Return [X, Y] of the center of cell containing provided text 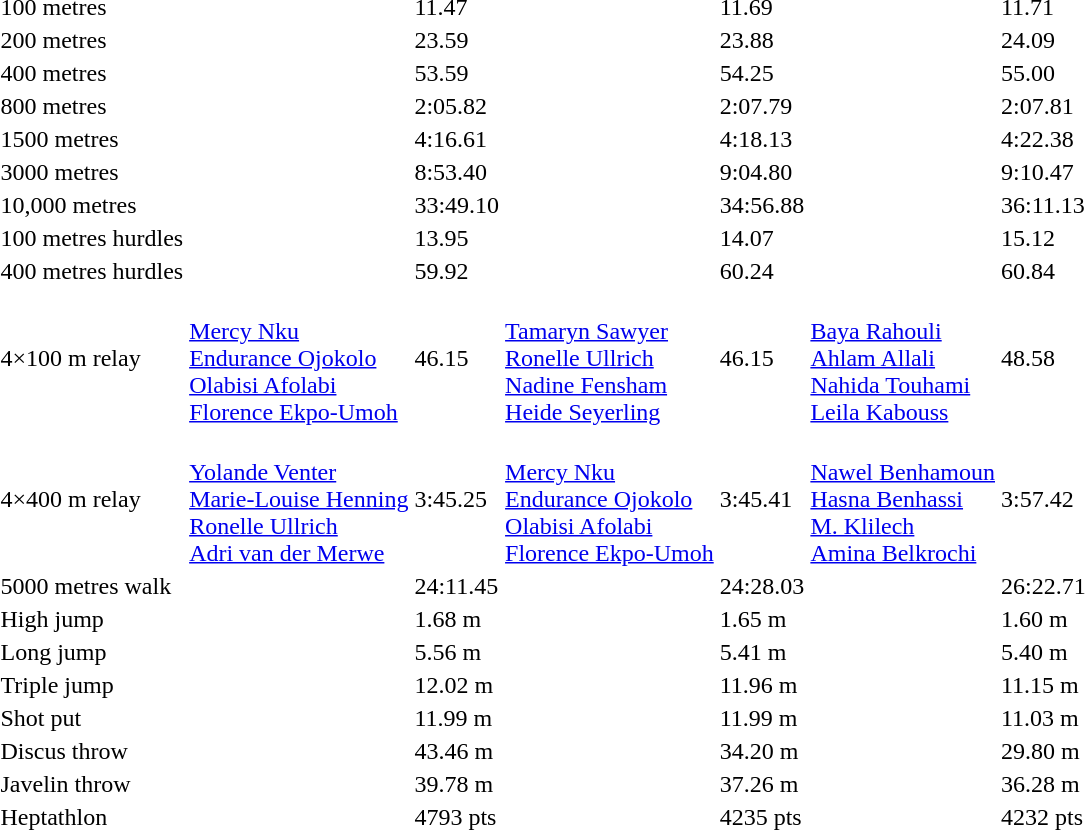
4:16.61 [457, 139]
2:05.82 [457, 106]
53.59 [457, 73]
34.20 m [762, 751]
37.26 m [762, 784]
23.88 [762, 40]
39.78 m [457, 784]
14.07 [762, 238]
23.59 [457, 40]
9:04.80 [762, 172]
24:11.45 [457, 586]
33:49.10 [457, 205]
Yolande VenterMarie-Louise HenningRonelle UllrichAdri van der Merwe [299, 499]
8:53.40 [457, 172]
3:45.41 [762, 499]
24:28.03 [762, 586]
12.02 m [457, 685]
34:56.88 [762, 205]
3:45.25 [457, 499]
2:07.79 [762, 106]
5.41 m [762, 652]
60.24 [762, 271]
59.92 [457, 271]
43.46 m [457, 751]
Nawel BenhamounHasna BenhassiM. KlilechAmina Belkrochi [903, 499]
Tamaryn SawyerRonelle UllrichNadine FenshamHeide Seyerling [610, 358]
Baya RahouliAhlam AllaliNahida TouhamiLeila Kabouss [903, 358]
54.25 [762, 73]
13.95 [457, 238]
11.96 m [762, 685]
5.56 m [457, 652]
4:18.13 [762, 139]
1.65 m [762, 619]
1.68 m [457, 619]
